For the text-containing cell, return its midpoint in [x, y] coordinate format. 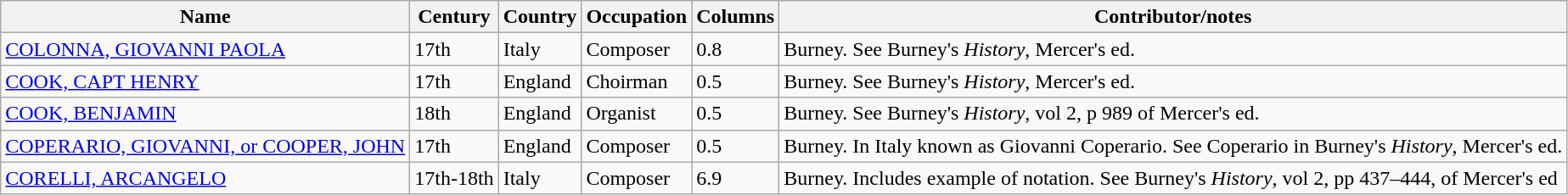
Columns [735, 17]
COLONNA, GIOVANNI PAOLA [205, 49]
0.8 [735, 49]
COOK, BENJAMIN [205, 114]
Contributor/notes [1173, 17]
Burney. In Italy known as Giovanni Coperario. See Coperario in Burney's History, Mercer's ed. [1173, 146]
Century [454, 17]
Organist [637, 114]
COOK, CAPT HENRY [205, 81]
COPERARIO, GIOVANNI, or COOPER, JOHN [205, 146]
17th-18th [454, 178]
Country [540, 17]
Burney. Includes example of notation. See Burney's History, vol 2, pp 437–444, of Mercer's ed [1173, 178]
18th [454, 114]
Name [205, 17]
Choirman [637, 81]
Burney. See Burney's History, vol 2, p 989 of Mercer's ed. [1173, 114]
Occupation [637, 17]
CORELLI, ARCANGELO [205, 178]
6.9 [735, 178]
